Output the (X, Y) coordinate of the center of the cell containing the given text.  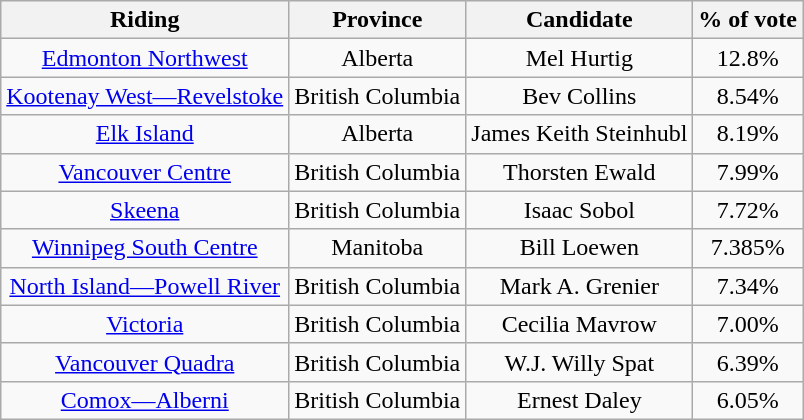
Vancouver Centre (145, 172)
Skeena (145, 210)
7.00% (748, 324)
Elk Island (145, 134)
Thorsten Ewald (580, 172)
12.8% (748, 58)
Candidate (580, 20)
Bill Loewen (580, 248)
Mel Hurtig (580, 58)
James Keith Steinhubl (580, 134)
6.39% (748, 362)
Victoria (145, 324)
7.385% (748, 248)
Vancouver Quadra (145, 362)
8.54% (748, 96)
Mark A. Grenier (580, 286)
Cecilia Mavrow (580, 324)
Bev Collins (580, 96)
% of vote (748, 20)
Edmonton Northwest (145, 58)
Isaac Sobol (580, 210)
Province (378, 20)
North Island—Powell River (145, 286)
6.05% (748, 400)
Comox—Alberni (145, 400)
Winnipeg South Centre (145, 248)
Riding (145, 20)
7.34% (748, 286)
Ernest Daley (580, 400)
W.J. Willy Spat (580, 362)
7.72% (748, 210)
Kootenay West—Revelstoke (145, 96)
8.19% (748, 134)
7.99% (748, 172)
Manitoba (378, 248)
